Capture the cell that displays the provided text and extract its (X, Y) central coordinate. 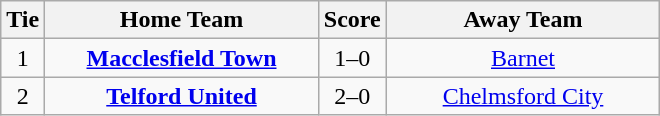
Score (352, 20)
Away Team (523, 20)
2 (23, 96)
2–0 (352, 96)
Chelmsford City (523, 96)
Macclesfield Town (182, 58)
Tie (23, 20)
1–0 (352, 58)
1 (23, 58)
Telford United (182, 96)
Barnet (523, 58)
Home Team (182, 20)
